From the cell containing the given text, extract its center point as (X, Y) coordinate. 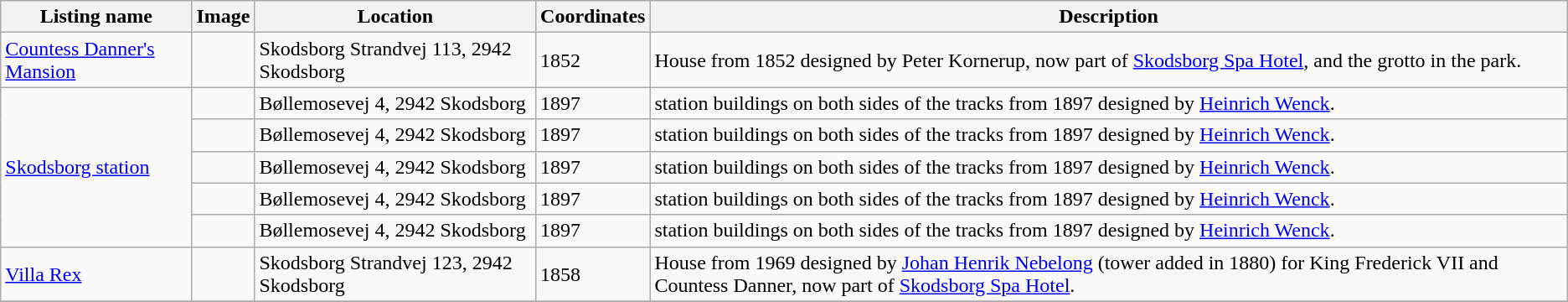
Description (1109, 17)
Skodsborg station (96, 167)
House from 1969 designed by Johan Henrik Nebelong (tower added in 1880) for King Frederick VII and Countess Danner, now part of Skodsborg Spa Hotel. (1109, 273)
Skodsborg Strandvej 123, 2942 Skodsborg (395, 273)
Skodsborg Strandvej 113, 2942 Skodsborg (395, 60)
Location (395, 17)
1852 (593, 60)
Countess Danner's Mansion (96, 60)
Listing name (96, 17)
Image (223, 17)
Coordinates (593, 17)
Villa Rex (96, 273)
1858 (593, 273)
House from 1852 designed by Peter Kornerup, now part of Skodsborg Spa Hotel, and the grotto in the park. (1109, 60)
